Scan for the cell matching the given text and deliver its (x, y) coordinate at center. 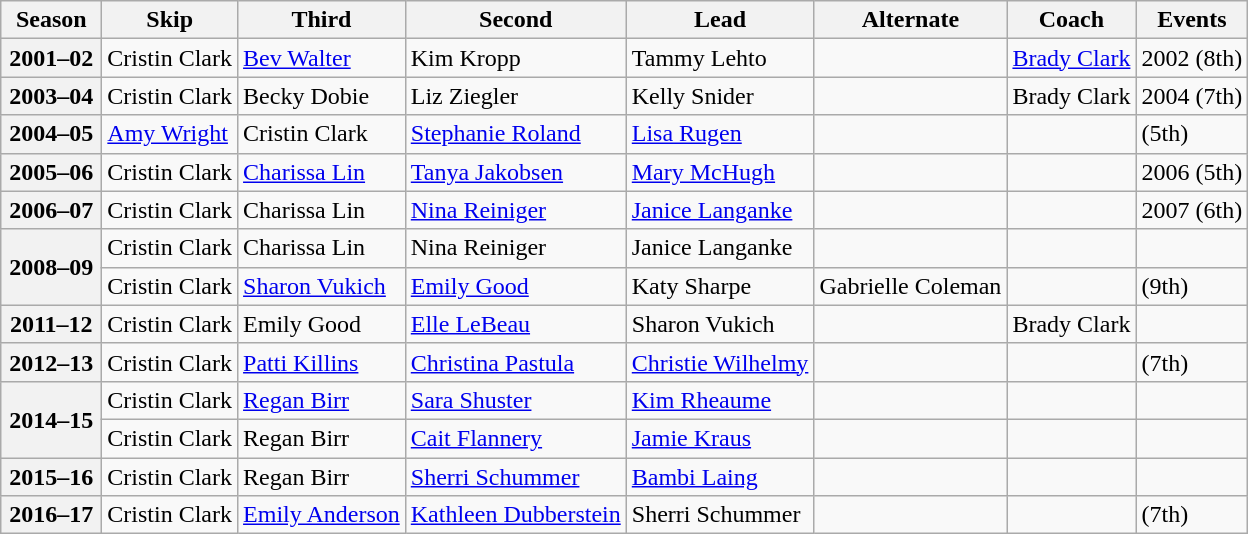
Lisa Rugen (720, 134)
Emily Anderson (322, 515)
Bambi Laing (720, 477)
Mary McHugh (720, 172)
Second (516, 20)
Becky Dobie (322, 96)
2006–07 (52, 210)
2003–04 (52, 96)
Skip (170, 20)
Coach (1072, 20)
Tanya Jakobsen (516, 172)
Alternate (910, 20)
2014–15 (52, 419)
Jamie Kraus (720, 438)
Kathleen Dubberstein (516, 515)
Patti Killins (322, 362)
Season (52, 20)
Cait Flannery (516, 438)
Bev Walter (322, 58)
2001–02 (52, 58)
2012–13 (52, 362)
Third (322, 20)
2008–09 (52, 267)
Kelly Snider (720, 96)
2002 (8th) (1192, 58)
2004–05 (52, 134)
Christie Wilhelmy (720, 362)
Amy Wright (170, 134)
Kim Kropp (516, 58)
Stephanie Roland (516, 134)
Elle LeBeau (516, 324)
2011–12 (52, 324)
Kim Rheaume (720, 400)
2004 (7th) (1192, 96)
Christina Pastula (516, 362)
(5th) (1192, 134)
Gabrielle Coleman (910, 286)
Sara Shuster (516, 400)
Katy Sharpe (720, 286)
(9th) (1192, 286)
Lead (720, 20)
2007 (6th) (1192, 210)
Events (1192, 20)
Liz Ziegler (516, 96)
2015–16 (52, 477)
2006 (5th) (1192, 172)
2016–17 (52, 515)
2005–06 (52, 172)
Tammy Lehto (720, 58)
